Determine the (x, y) coordinate at the center of the cell enclosing the given text.  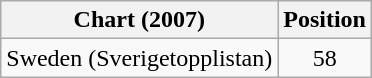
Position (325, 20)
Chart (2007) (140, 20)
58 (325, 58)
Sweden (Sverigetopplistan) (140, 58)
